Detect which cell encompasses the target text, then output its [X, Y] center coordinate. 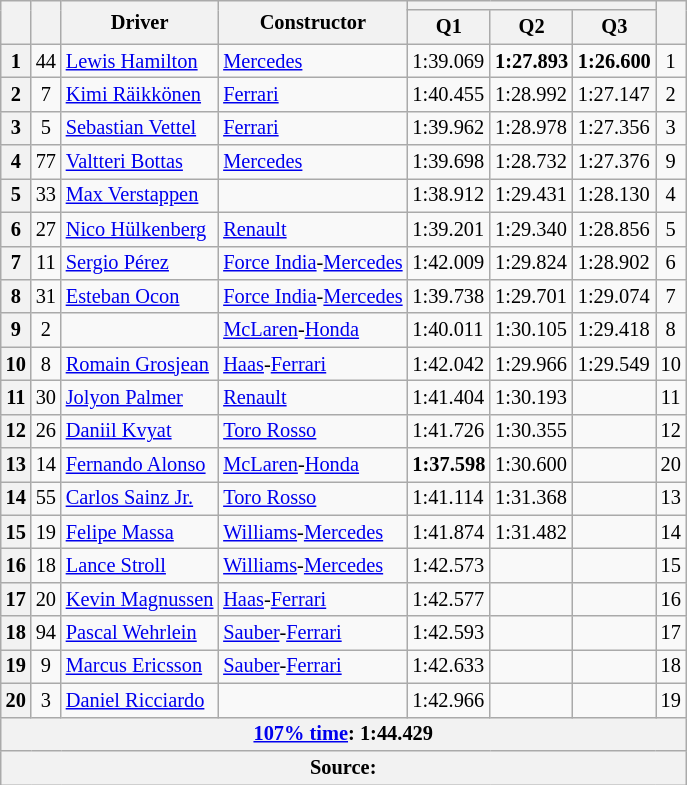
1:39.962 [448, 128]
Q1 [448, 27]
1:31.482 [532, 532]
Q2 [532, 27]
1:42.593 [448, 633]
1:28.130 [614, 195]
1:30.600 [532, 465]
55 [46, 498]
1:42.573 [448, 565]
1:39.738 [448, 296]
Driver [140, 22]
1:40.011 [448, 330]
27 [46, 229]
1:40.455 [448, 94]
Sebastian Vettel [140, 128]
1:28.732 [532, 162]
26 [46, 431]
Kevin Magnussen [140, 599]
1:29.074 [614, 296]
1:38.912 [448, 195]
Jolyon Palmer [140, 397]
1:28.856 [614, 229]
1:29.701 [532, 296]
1:27.893 [532, 61]
Source: [344, 767]
Lewis Hamilton [140, 61]
1:42.009 [448, 263]
Constructor [312, 22]
1:28.978 [532, 128]
Romain Grosjean [140, 364]
1:29.549 [614, 364]
1:29.340 [532, 229]
1:27.356 [614, 128]
1:30.105 [532, 330]
1:27.376 [614, 162]
30 [46, 397]
77 [46, 162]
1:26.600 [614, 61]
1:29.824 [532, 263]
1:29.431 [532, 195]
94 [46, 633]
Kimi Räikkönen [140, 94]
Fernando Alonso [140, 465]
31 [46, 296]
1:41.874 [448, 532]
Carlos Sainz Jr. [140, 498]
1:39.201 [448, 229]
44 [46, 61]
Max Verstappen [140, 195]
1:42.633 [448, 666]
1:37.598 [448, 465]
1:28.902 [614, 263]
Pascal Wehrlein [140, 633]
Valtteri Bottas [140, 162]
1:39.698 [448, 162]
Felipe Massa [140, 532]
Nico Hülkenberg [140, 229]
Marcus Ericsson [140, 666]
107% time: 1:44.429 [344, 734]
1:39.069 [448, 61]
1:30.193 [532, 397]
Sergio Pérez [140, 263]
1:27.147 [614, 94]
Daniel Ricciardo [140, 700]
1:41.404 [448, 397]
Q3 [614, 27]
1:42.042 [448, 364]
Lance Stroll [140, 565]
Daniil Kvyat [140, 431]
1:28.992 [532, 94]
1:41.114 [448, 498]
1:29.418 [614, 330]
1:29.966 [532, 364]
Esteban Ocon [140, 296]
1:31.368 [532, 498]
33 [46, 195]
1:42.577 [448, 599]
1:41.726 [448, 431]
1:42.966 [448, 700]
1:30.355 [532, 431]
